From the cell containing the given text, extract its center point as (X, Y) coordinate. 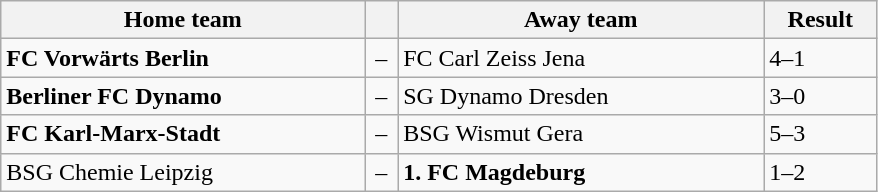
Away team (581, 20)
Berliner FC Dynamo (183, 96)
FC Carl Zeiss Jena (581, 58)
BSG Chemie Leipzig (183, 172)
1. FC Magdeburg (581, 172)
Home team (183, 20)
Result (820, 20)
FC Vorwärts Berlin (183, 58)
5–3 (820, 134)
FC Karl-Marx-Stadt (183, 134)
SG Dynamo Dresden (581, 96)
4–1 (820, 58)
BSG Wismut Gera (581, 134)
1–2 (820, 172)
3–0 (820, 96)
